Search for the cell housing the specified text and yield its [X, Y] center coordinate. 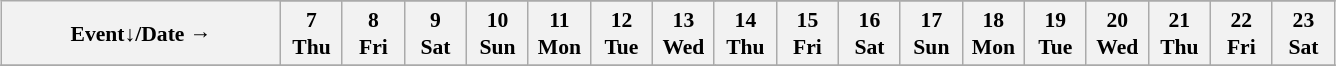
17Sun [931, 33]
10Sun [497, 33]
7Thu [311, 33]
9Sat [435, 33]
15Fri [807, 33]
Event↓/Date → [140, 33]
21Thu [1179, 33]
20Wed [1117, 33]
23Sat [1303, 33]
22Fri [1241, 33]
16Sat [869, 33]
14Thu [745, 33]
12Tue [621, 33]
18Mon [993, 33]
19Tue [1055, 33]
13Wed [683, 33]
11Mon [559, 33]
8Fri [373, 33]
